Find where the given text appears and provide that cell's center as (X, Y) coordinate. 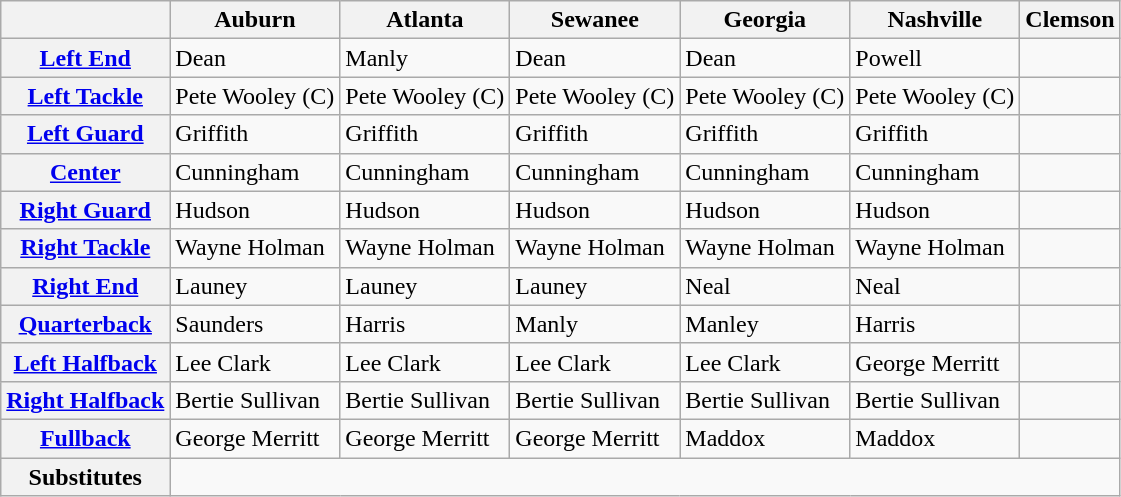
Auburn (255, 20)
Left Guard (86, 134)
Georgia (765, 20)
Center (86, 172)
Left Tackle (86, 96)
Powell (935, 58)
Right Halfback (86, 400)
Fullback (86, 438)
Nashville (935, 20)
Substitutes (86, 477)
Quarterback (86, 324)
Left End (86, 58)
Right Guard (86, 210)
Right End (86, 286)
Clemson (1070, 20)
Sewanee (595, 20)
Saunders (255, 324)
Left Halfback (86, 362)
Atlanta (425, 20)
Manley (765, 324)
Right Tackle (86, 248)
